Search for the cell housing the specified text and yield its [X, Y] center coordinate. 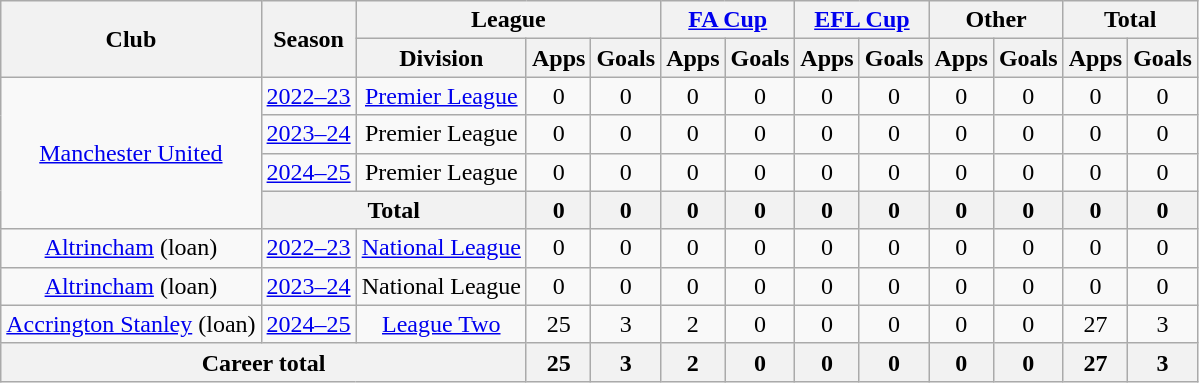
League [508, 20]
Club [131, 39]
League Two [441, 324]
EFL Cup [862, 20]
Career total [264, 362]
Season [308, 39]
Manchester United [131, 153]
Accrington Stanley (loan) [131, 324]
FA Cup [728, 20]
Division [441, 58]
Other [996, 20]
